Locate the cell with the specified text and output its [X, Y] center coordinate. 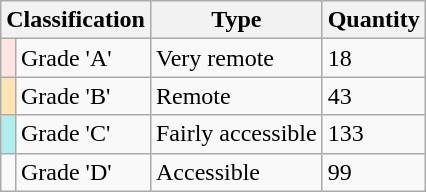
18 [374, 58]
Grade 'B' [82, 96]
Grade 'C' [82, 134]
43 [374, 96]
99 [374, 172]
Grade 'A' [82, 58]
Very remote [236, 58]
Fairly accessible [236, 134]
Quantity [374, 20]
Remote [236, 96]
Grade 'D' [82, 172]
133 [374, 134]
Accessible [236, 172]
Classification [76, 20]
Type [236, 20]
